Output the [X, Y] coordinate of the center of the cell containing the given text.  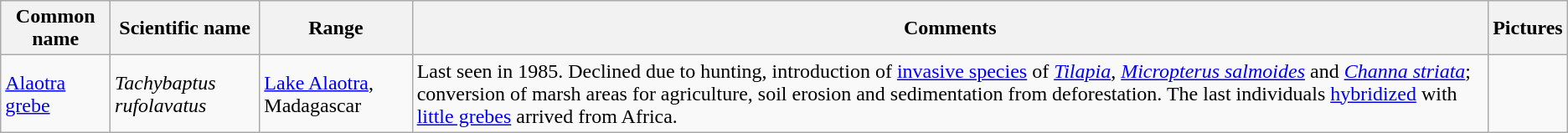
Comments [950, 28]
Scientific name [185, 28]
Alaotra grebe [55, 94]
Pictures [1528, 28]
Range [336, 28]
Tachybaptus rufolavatus [185, 94]
Common name [55, 28]
Lake Alaotra, Madagascar [336, 94]
